Find where the given text appears and provide that cell's center as [x, y] coordinate. 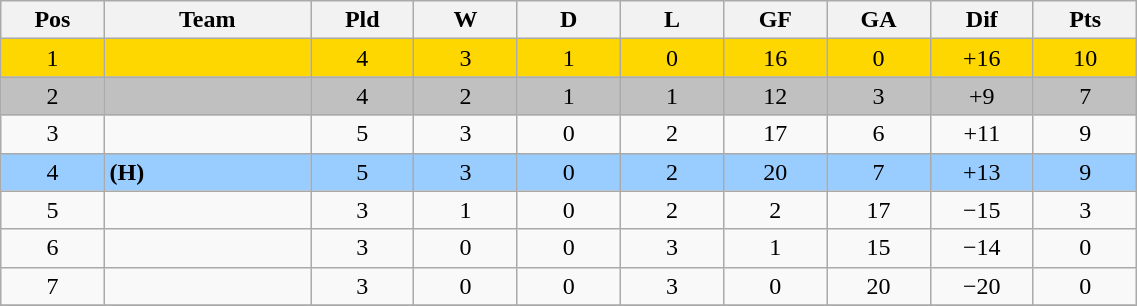
(H) [208, 172]
−20 [982, 286]
−14 [982, 248]
D [568, 20]
Pts [1084, 20]
+9 [982, 96]
+13 [982, 172]
15 [878, 248]
10 [1084, 58]
GF [776, 20]
Team [208, 20]
L [672, 20]
16 [776, 58]
12 [776, 96]
Pos [52, 20]
GA [878, 20]
−15 [982, 210]
+16 [982, 58]
W [466, 20]
Dif [982, 20]
+11 [982, 134]
Pld [362, 20]
